Find where the given text appears and provide that cell's center as [X, Y] coordinate. 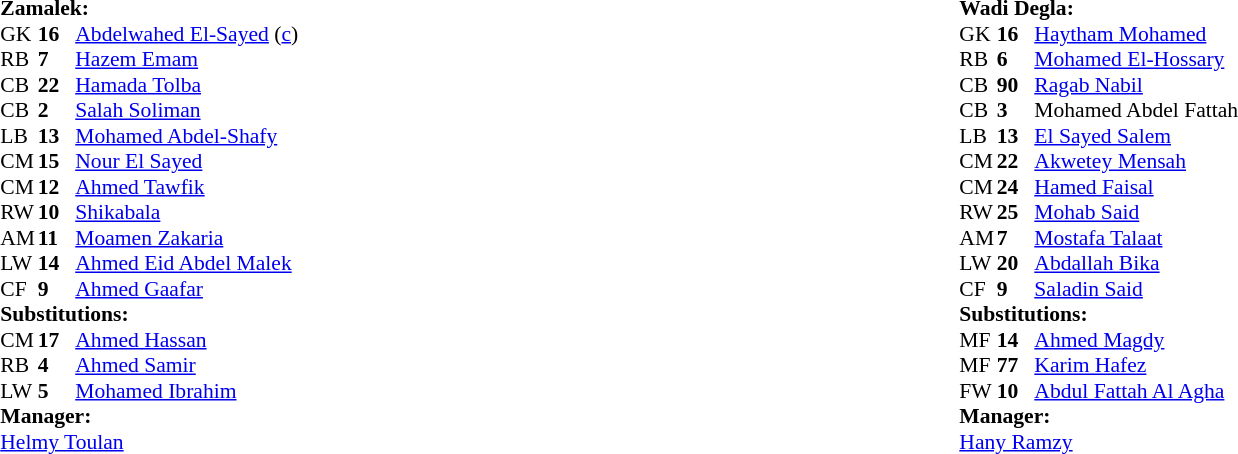
Mohamed Abdel Fattah [1136, 111]
Ahmed Eid Abdel Malek [186, 263]
20 [1016, 263]
Karim Hafez [1136, 365]
Akwetey Mensah [1136, 161]
Hamed Faisal [1136, 187]
Ahmed Gaafar [186, 289]
Ahmed Magdy [1136, 340]
Ahmed Hassan [186, 340]
90 [1016, 85]
3 [1016, 111]
Mohamed Abdel-Shafy [186, 136]
FW [978, 391]
Salah Soliman [186, 111]
Moamen Zakaria [186, 238]
Mohab Said [1136, 213]
24 [1016, 187]
Saladin Said [1136, 289]
4 [57, 365]
17 [57, 340]
Nour El Sayed [186, 161]
6 [1016, 59]
Mohamed El-Hossary [1136, 59]
Hazem Emam [186, 59]
El Sayed Salem [1136, 136]
2 [57, 111]
Abdul Fattah Al Agha [1136, 391]
Mohamed Ibrahim [186, 391]
25 [1016, 213]
Ragab Nabil [1136, 85]
Ahmed Tawfik [186, 187]
Mostafa Talaat [1136, 238]
Shikabala [186, 213]
Abdallah Bika [1136, 263]
15 [57, 161]
12 [57, 187]
11 [57, 238]
Ahmed Samir [186, 365]
Haytham Mohamed [1136, 34]
Hamada Tolba [186, 85]
77 [1016, 365]
5 [57, 391]
Abdelwahed El-Sayed (c) [186, 34]
